Identify which cell holds the provided text, then report its (X, Y) central coordinate. 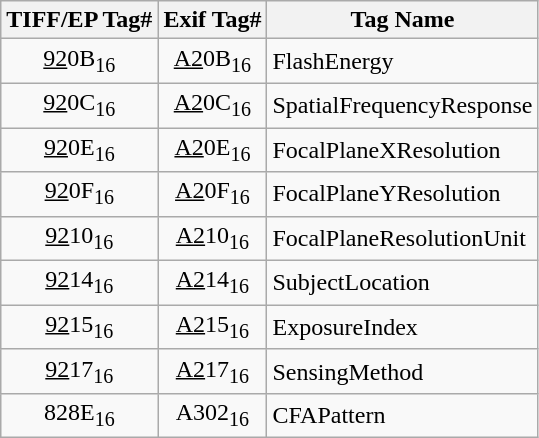
921716 (80, 371)
FocalPlaneResolutionUnit (402, 238)
A20B16 (212, 61)
920F16 (80, 194)
SubjectLocation (402, 283)
920C16 (80, 105)
921416 (80, 283)
A20F16 (212, 194)
ExposureIndex (402, 327)
A21416 (212, 283)
Tag Name (402, 20)
SpatialFrequencyResponse (402, 105)
A20C16 (212, 105)
921516 (80, 327)
FlashEnergy (402, 61)
CFAPattern (402, 416)
A21016 (212, 238)
Exif Tag# (212, 20)
A21516 (212, 327)
921016 (80, 238)
A30216 (212, 416)
TIFF/EP Tag# (80, 20)
828E16 (80, 416)
A20E16 (212, 150)
A21716 (212, 371)
FocalPlaneYResolution (402, 194)
SensingMethod (402, 371)
FocalPlaneXResolution (402, 150)
920B16 (80, 61)
920E16 (80, 150)
